Output the [X, Y] coordinate of the center of the cell containing the given text.  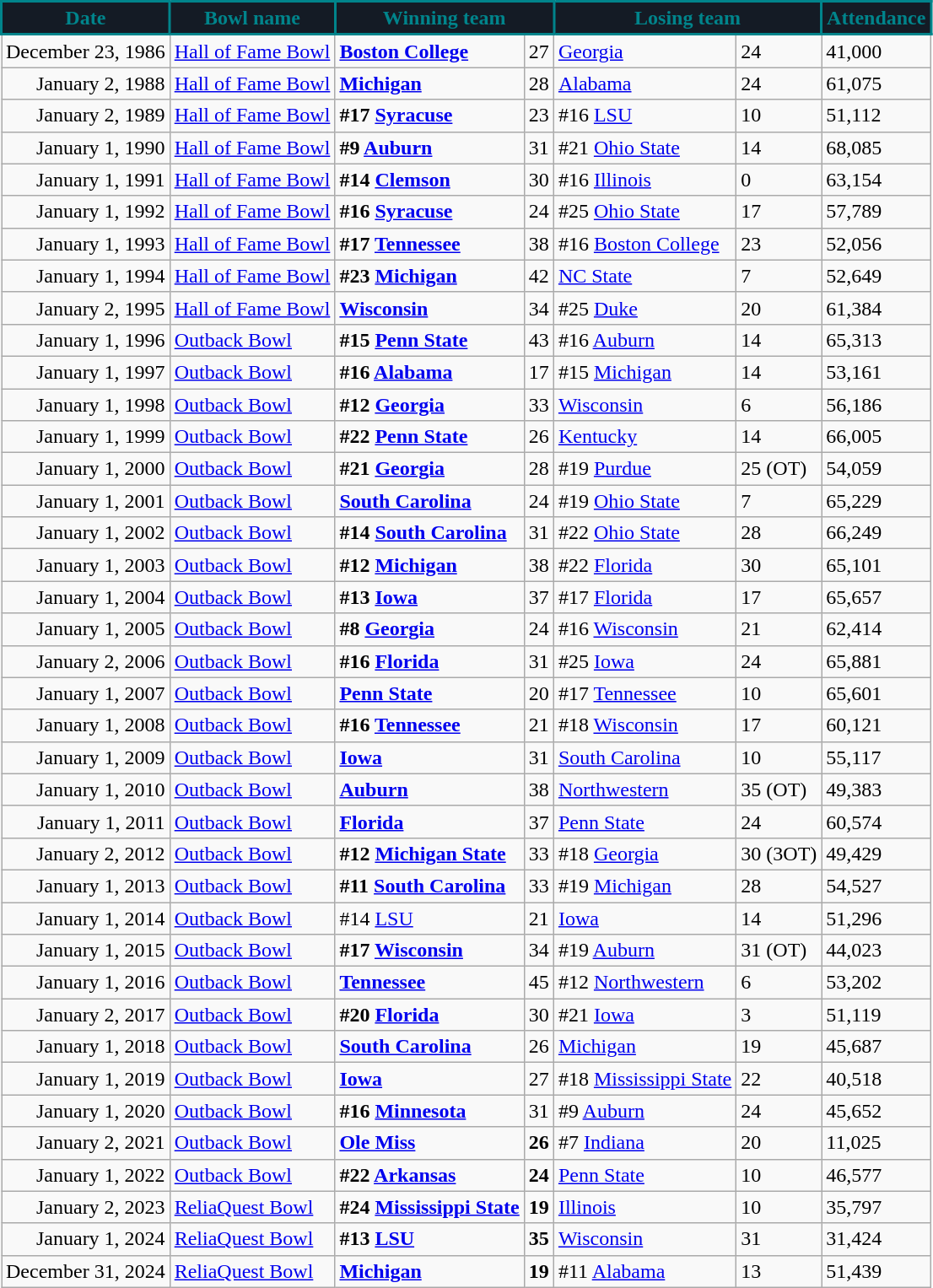
Bowl name [252, 19]
65,229 [876, 501]
53,202 [876, 983]
Northwestern [644, 790]
#22 Ohio State [644, 533]
#12 Georgia [429, 404]
30 (3OT) [779, 854]
#25 Iowa [644, 661]
#23 Michigan [429, 276]
January 1, 1990 [86, 148]
December 23, 1986 [86, 51]
0 [779, 180]
45,687 [876, 1047]
#18 Georgia [644, 854]
13 [779, 1271]
January 1, 1998 [86, 404]
49,383 [876, 790]
January 1, 2010 [86, 790]
#17 Syracuse [429, 116]
January 1, 1993 [86, 244]
3 [779, 1015]
#14 LSU [429, 919]
40,518 [876, 1079]
54,059 [876, 469]
52,056 [876, 244]
#8 Georgia [429, 629]
#12 Michigan [429, 565]
56,186 [876, 404]
January 2, 1989 [86, 116]
#12 Northwestern [644, 983]
#19 Ohio State [644, 501]
#16 LSU [644, 116]
January 1, 2018 [86, 1047]
January 1, 2003 [86, 565]
January 1, 2002 [86, 533]
51,296 [876, 919]
#25 Duke [644, 308]
January 1, 2019 [86, 1079]
60,574 [876, 822]
11,025 [876, 1143]
41,000 [876, 51]
57,789 [876, 212]
45,652 [876, 1111]
January 2, 2012 [86, 854]
January 1, 1996 [86, 340]
61,384 [876, 308]
Losing team [687, 19]
66,005 [876, 437]
#16 Tennessee [429, 725]
46,577 [876, 1175]
January 2, 2021 [86, 1143]
52,649 [876, 276]
#13 LSU [429, 1239]
42 [538, 276]
55,117 [876, 757]
#21 Iowa [644, 1015]
#16 Alabama [429, 372]
Date [86, 19]
60,121 [876, 725]
#12 Michigan State [429, 854]
65,101 [876, 565]
Auburn [429, 790]
Alabama [644, 84]
January 1, 1999 [86, 437]
January 1, 2000 [86, 469]
January 1, 2016 [86, 983]
61,075 [876, 84]
January 1, 1997 [86, 372]
January 1, 2005 [86, 629]
January 1, 2008 [86, 725]
31 (OT) [779, 951]
January 1, 1994 [86, 276]
44,023 [876, 951]
January 1, 1991 [86, 180]
January 1, 1992 [86, 212]
35,797 [876, 1207]
Attendance [876, 19]
January 2, 1988 [86, 84]
65,601 [876, 693]
#17 Florida [644, 597]
65,881 [876, 661]
#11 South Carolina [429, 886]
43 [538, 340]
#16 Syracuse [429, 212]
Ole Miss [429, 1143]
65,313 [876, 340]
#13 Iowa [429, 597]
#15 Penn State [429, 340]
January 1, 2009 [86, 757]
45 [538, 983]
#14 South Carolina [429, 533]
January 1, 2024 [86, 1239]
65,657 [876, 597]
25 (OT) [779, 469]
#7 Indiana [644, 1143]
January 2, 2017 [86, 1015]
January 1, 2020 [86, 1111]
#25 Ohio State [644, 212]
#24 Mississippi State [429, 1207]
#17 Wisconsin [429, 951]
62,414 [876, 629]
Illinois [644, 1207]
#18 Mississippi State [644, 1079]
Tennessee [429, 983]
#19 Auburn [644, 951]
51,112 [876, 116]
January 1, 2014 [86, 919]
#16 Boston College [644, 244]
#11 Alabama [644, 1271]
#18 Wisconsin [644, 725]
49,429 [876, 854]
January 1, 2022 [86, 1175]
53,161 [876, 372]
68,085 [876, 148]
35 (OT) [779, 790]
January 1, 2007 [86, 693]
#16 Minnesota [429, 1111]
#16 Illinois [644, 180]
#19 Michigan [644, 886]
#16 Auburn [644, 340]
January 1, 2011 [86, 822]
Georgia [644, 51]
31,424 [876, 1239]
December 31, 2024 [86, 1271]
January 2, 2023 [86, 1207]
January 1, 2015 [86, 951]
22 [779, 1079]
#21 Georgia [429, 469]
66,249 [876, 533]
January 2, 1995 [86, 308]
51,439 [876, 1271]
#21 Ohio State [644, 148]
54,527 [876, 886]
35 [538, 1239]
Boston College [429, 51]
January 1, 2004 [86, 597]
#20 Florida [429, 1015]
#14 Clemson [429, 180]
#16 Florida [429, 661]
Kentucky [644, 437]
January 1, 2001 [86, 501]
January 2, 2006 [86, 661]
#16 Wisconsin [644, 629]
January 1, 2013 [86, 886]
#19 Purdue [644, 469]
Winning team [445, 19]
Florida [429, 822]
#15 Michigan [644, 372]
63,154 [876, 180]
51,119 [876, 1015]
#22 Florida [644, 565]
#22 Penn State [429, 437]
#22 Arkansas [429, 1175]
NC State [644, 276]
